Capture the cell that displays the provided text and extract its (x, y) central coordinate. 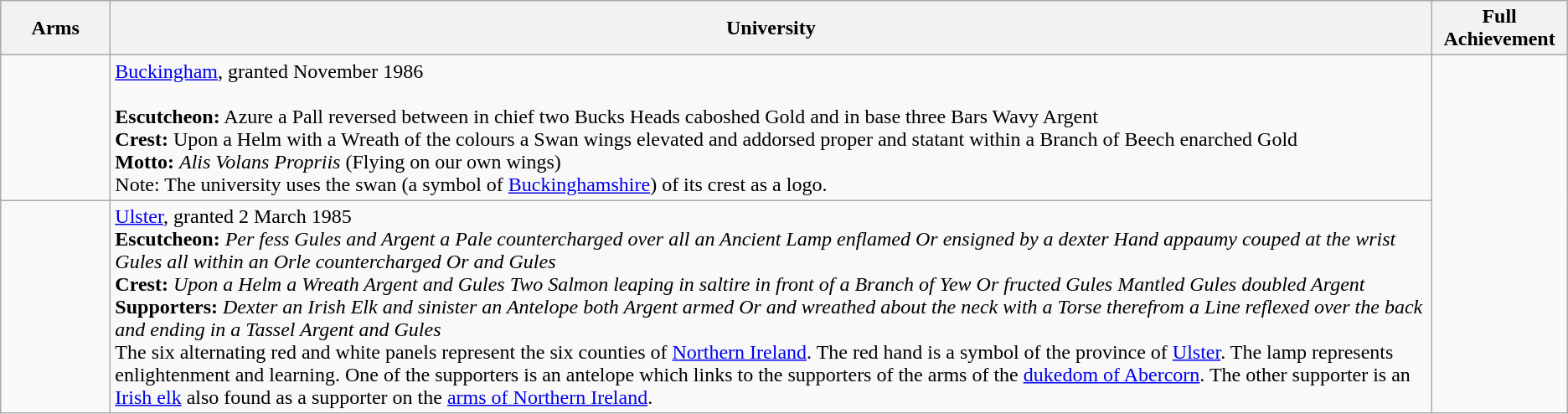
Arms (55, 28)
Full Achievement (1499, 28)
University (771, 28)
